Identify which cell holds the provided text, then report its (X, Y) central coordinate. 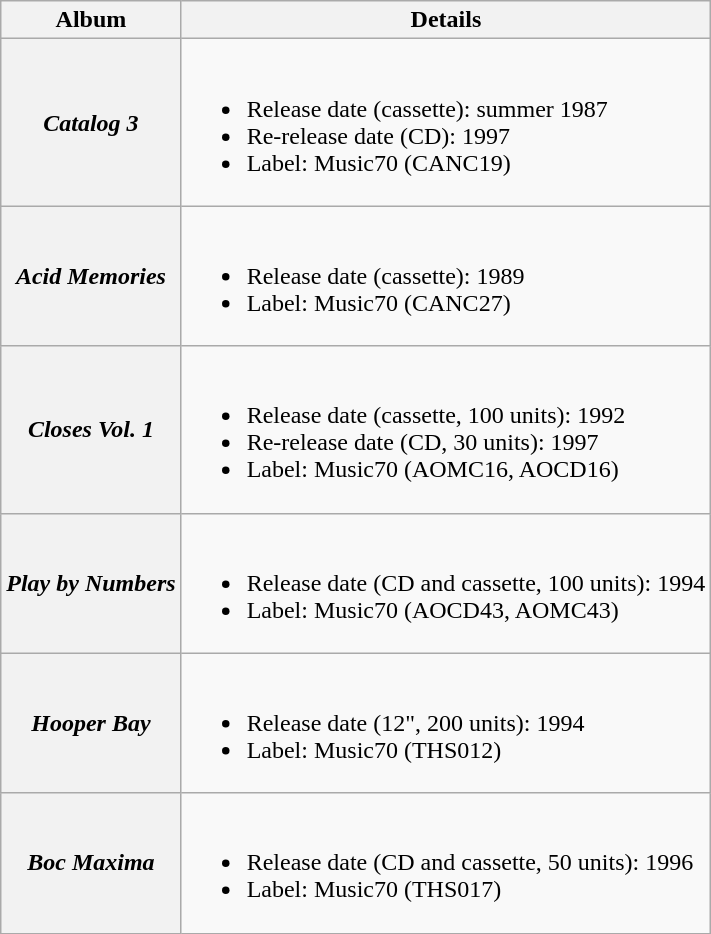
Release date (cassette): 1989Label: Music70 (CANC27) (446, 276)
Release date (cassette): summer 1987Re-release date (CD): 1997Label: Music70 (CANC19) (446, 122)
Album (91, 20)
Release date (CD and cassette, 50 units): 1996Label: Music70 (THS017) (446, 863)
Closes Vol. 1 (91, 430)
Hooper Bay (91, 723)
Play by Numbers (91, 583)
Release date (12", 200 units): 1994Label: Music70 (THS012) (446, 723)
Release date (cassette, 100 units): 1992Re-release date (CD, 30 units): 1997Label: Music70 (AOMC16, AOCD16) (446, 430)
Details (446, 20)
Catalog 3 (91, 122)
Release date (CD and cassette, 100 units): 1994Label: Music70 (AOCD43, AOMC43) (446, 583)
Acid Memories (91, 276)
Boc Maxima (91, 863)
